Locate the cell with the specified text and output its [X, Y] center coordinate. 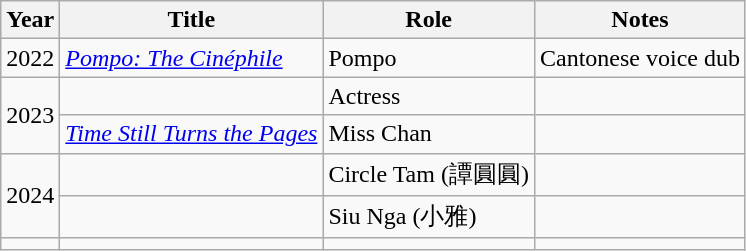
Title [192, 20]
2024 [30, 196]
Miss Chan [429, 134]
Cantonese voice dub [640, 58]
Time Still Turns the Pages [192, 134]
Pompo: The Cinéphile [192, 58]
Notes [640, 20]
Circle Tam (譚圓圓) [429, 174]
Pompo [429, 58]
Actress [429, 96]
Siu Nga (小雅) [429, 218]
Role [429, 20]
2022 [30, 58]
2023 [30, 115]
Year [30, 20]
